Capture the cell that displays the provided text and extract its (x, y) central coordinate. 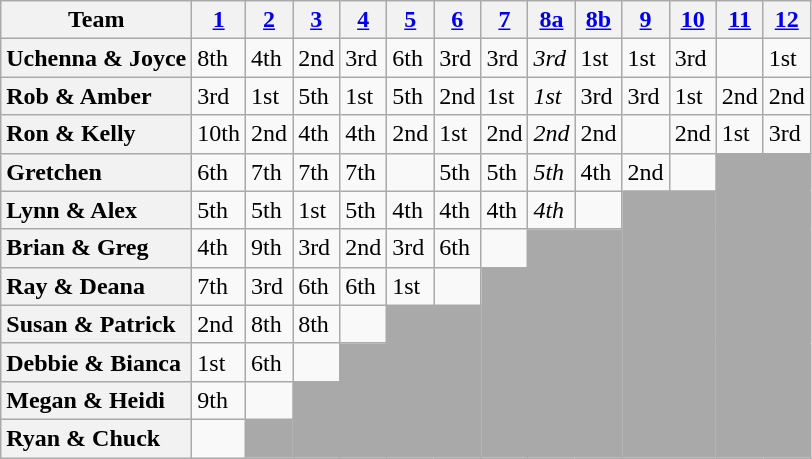
Ryan & Chuck (96, 438)
10 (692, 20)
Megan & Heidi (96, 400)
Susan & Patrick (96, 324)
Team (96, 20)
Ray & Deana (96, 286)
Uchenna & Joyce (96, 58)
4 (364, 20)
Ron & Kelly (96, 134)
3 (316, 20)
7 (504, 20)
Rob & Amber (96, 96)
5 (410, 20)
8b (598, 20)
9 (646, 20)
10th (219, 134)
1 (219, 20)
Debbie & Bianca (96, 362)
8a (552, 20)
Brian & Greg (96, 248)
11 (740, 20)
6 (458, 20)
Lynn & Alex (96, 210)
2 (270, 20)
Gretchen (96, 172)
12 (786, 20)
